For the text-containing cell, return its midpoint in [X, Y] coordinate format. 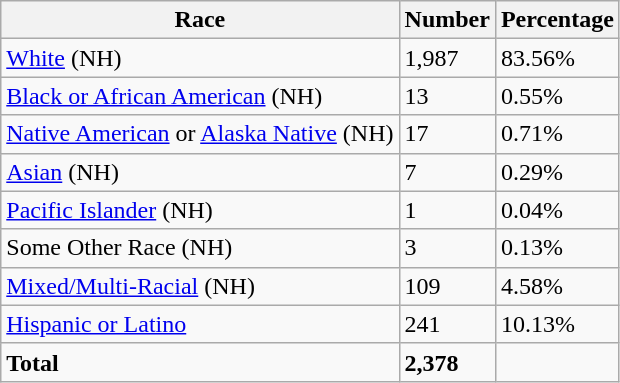
7 [447, 172]
0.04% [557, 210]
2,378 [447, 362]
241 [447, 324]
0.71% [557, 134]
White (NH) [200, 58]
1 [447, 210]
0.55% [557, 96]
Some Other Race (NH) [200, 248]
Race [200, 20]
Total [200, 362]
Black or African American (NH) [200, 96]
17 [447, 134]
109 [447, 286]
1,987 [447, 58]
Hispanic or Latino [200, 324]
Native American or Alaska Native (NH) [200, 134]
0.29% [557, 172]
Pacific Islander (NH) [200, 210]
83.56% [557, 58]
4.58% [557, 286]
Percentage [557, 20]
13 [447, 96]
0.13% [557, 248]
Mixed/Multi-Racial (NH) [200, 286]
Asian (NH) [200, 172]
3 [447, 248]
Number [447, 20]
10.13% [557, 324]
